Determine the (X, Y) coordinate at the center of the cell enclosing the given text.  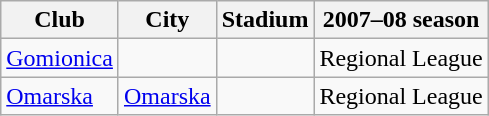
Gomionica (60, 58)
Stadium (265, 20)
2007–08 season (401, 20)
Club (60, 20)
City (167, 20)
